Identify which cell holds the provided text, then report its (x, y) central coordinate. 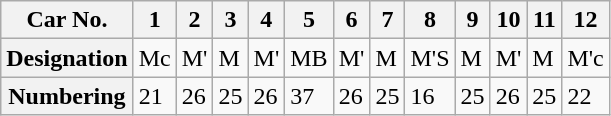
M'c (586, 58)
4 (266, 20)
1 (154, 20)
11 (544, 20)
12 (586, 20)
M'S (430, 58)
37 (309, 96)
MB (309, 58)
10 (508, 20)
3 (230, 20)
Numbering (67, 96)
5 (309, 20)
7 (388, 20)
Designation (67, 58)
9 (472, 20)
16 (430, 96)
21 (154, 96)
Car No. (67, 20)
Mc (154, 58)
22 (586, 96)
8 (430, 20)
6 (352, 20)
2 (194, 20)
